Return [X, Y] of the center of cell containing provided text 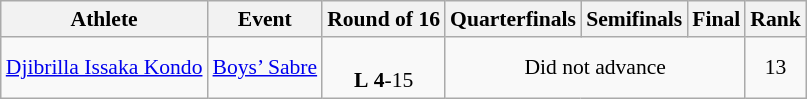
13 [776, 68]
Rank [776, 19]
Athlete [104, 19]
Round of 16 [384, 19]
Event [266, 19]
Semifinals [634, 19]
L 4-15 [384, 68]
Quarterfinals [513, 19]
Final [716, 19]
Djibrilla Issaka Kondo [104, 68]
Boys’ Sabre [266, 68]
Did not advance [595, 68]
